Extract the (x, y) coordinate from the center of the cell holding the provided text.  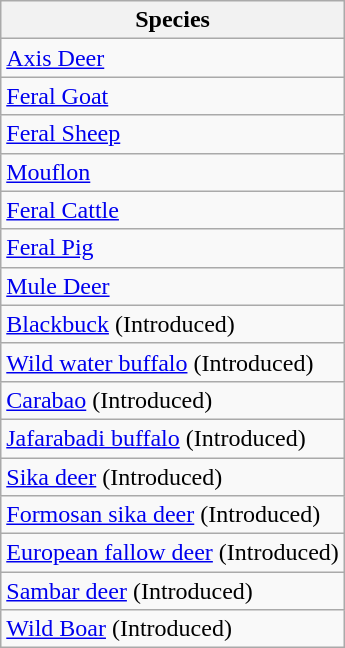
Feral Goat (173, 96)
Formosan sika deer (Introduced) (173, 515)
Feral Pig (173, 248)
Sika deer (Introduced) (173, 477)
European fallow deer (Introduced) (173, 553)
Jafarabadi buffalo (Introduced) (173, 438)
Blackbuck (Introduced) (173, 324)
Wild water buffalo (Introduced) (173, 362)
Wild Boar (Introduced) (173, 629)
Carabao (Introduced) (173, 400)
Axis Deer (173, 58)
Mouflon (173, 172)
Species (173, 20)
Feral Cattle (173, 210)
Mule Deer (173, 286)
Sambar deer (Introduced) (173, 591)
Feral Sheep (173, 134)
